Locate the cell with the specified text and output its [x, y] center coordinate. 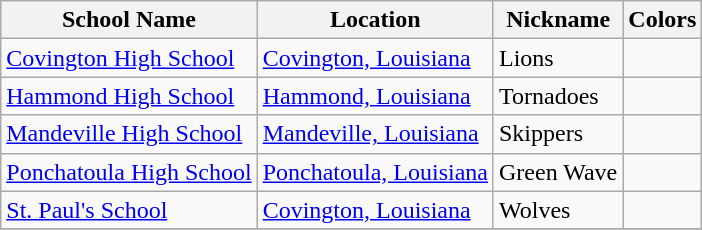
Ponchatoula High School [129, 172]
Nickname [558, 20]
Hammond, Louisiana [375, 96]
Lions [558, 58]
School Name [129, 20]
Hammond High School [129, 96]
Ponchatoula, Louisiana [375, 172]
Green Wave [558, 172]
Tornadoes [558, 96]
Mandeville, Louisiana [375, 134]
Skippers [558, 134]
Mandeville High School [129, 134]
Colors [662, 20]
Location [375, 20]
Wolves [558, 210]
Covington High School [129, 58]
St. Paul's School [129, 210]
